Determine the (x, y) coordinate at the center of the cell enclosing the given text.  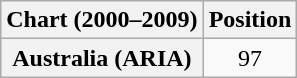
Australia (ARIA) (102, 58)
Position (250, 20)
Chart (2000–2009) (102, 20)
97 (250, 58)
